Pinpoint the cell where the given text exists, returning its (X, Y) midpoint coordinate. 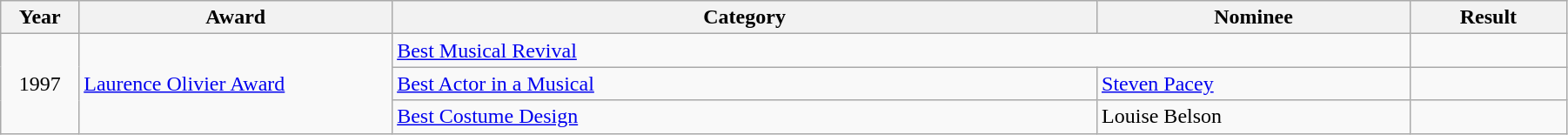
Best Costume Design (745, 117)
Best Actor in a Musical (745, 84)
Best Musical Revival (901, 51)
Year (40, 17)
Award (236, 17)
Nominee (1254, 17)
Laurence Olivier Award (236, 84)
1997 (40, 84)
Category (745, 17)
Steven Pacey (1254, 84)
Result (1488, 17)
Louise Belson (1254, 117)
